Output the (X, Y) coordinate of the center of the cell containing the given text.  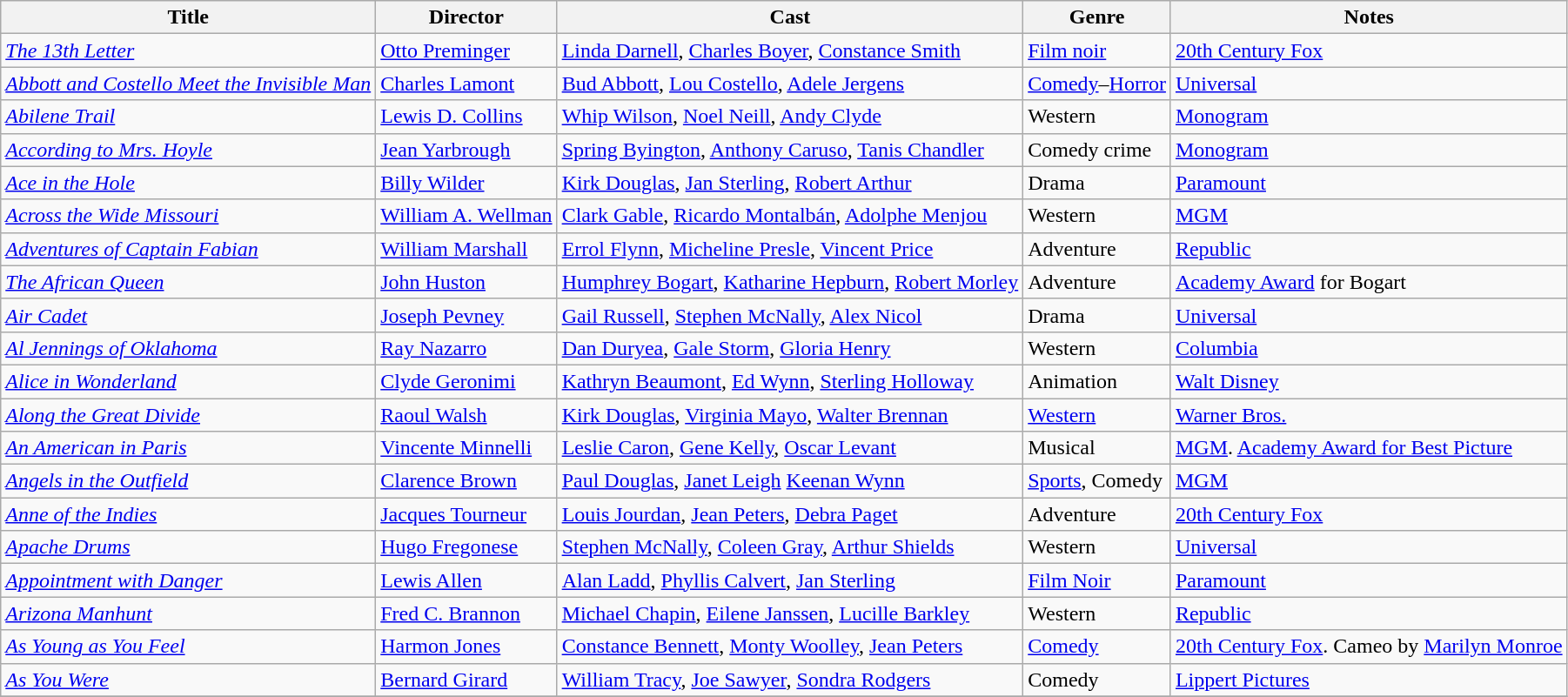
According to Mrs. Hoyle (188, 150)
Sports, Comedy (1097, 481)
Charles Lamont (466, 84)
The African Queen (188, 282)
Lippert Pictures (1369, 680)
Appointment with Danger (188, 580)
Billy Wilder (466, 183)
Kathryn Beaumont, Ed Wynn, Sterling Holloway (790, 381)
Leslie Caron, Gene Kelly, Oscar Levant (790, 448)
William Tracy, Joe Sawyer, Sondra Rodgers (790, 680)
Gail Russell, Stephen McNally, Alex Nicol (790, 315)
Hugo Fregonese (466, 547)
Al Jennings of Oklahoma (188, 348)
Across the Wide Missouri (188, 216)
Columbia (1369, 348)
Dan Duryea, Gale Storm, Gloria Henry (790, 348)
Comedy crime (1097, 150)
Alan Ladd, Phyllis Calvert, Jan Sterling (790, 580)
Humphrey Bogart, Katharine Hepburn, Robert Morley (790, 282)
Warner Bros. (1369, 415)
As Young as You Feel (188, 647)
As You Were (188, 680)
Raoul Walsh (466, 415)
Genre (1097, 17)
Bernard Girard (466, 680)
Constance Bennett, Monty Woolley, Jean Peters (790, 647)
Harmon Jones (466, 647)
Clyde Geronimi (466, 381)
William Marshall (466, 249)
Abilene Trail (188, 117)
Bud Abbott, Lou Costello, Adele Jergens (790, 84)
Musical (1097, 448)
Walt Disney (1369, 381)
Paul Douglas, Janet Leigh Keenan Wynn (790, 481)
Louis Jourdan, Jean Peters, Debra Paget (790, 514)
Angels in the Outfield (188, 481)
Vincente Minnelli (466, 448)
Jean Yarbrough (466, 150)
Film noir (1097, 50)
John Huston (466, 282)
MGM. Academy Award for Best Picture (1369, 448)
Animation (1097, 381)
Adventures of Captain Fabian (188, 249)
Fred C. Brannon (466, 613)
Along the Great Divide (188, 415)
Michael Chapin, Eilene Janssen, Lucille Barkley (790, 613)
The 13th Letter (188, 50)
Kirk Douglas, Virginia Mayo, Walter Brennan (790, 415)
Film Noir (1097, 580)
20th Century Fox. Cameo by Marilyn Monroe (1369, 647)
Abbott and Costello Meet the Invisible Man (188, 84)
Spring Byington, Anthony Caruso, Tanis Chandler (790, 150)
Notes (1369, 17)
Stephen McNally, Coleen Gray, Arthur Shields (790, 547)
Errol Flynn, Micheline Presle, Vincent Price (790, 249)
Apache Drums (188, 547)
Arizona Manhunt (188, 613)
Alice in Wonderland (188, 381)
Director (466, 17)
Anne of the Indies (188, 514)
Air Cadet (188, 315)
Academy Award for Bogart (1369, 282)
Jacques Tourneur (466, 514)
Ray Nazarro (466, 348)
Cast (790, 17)
William A. Wellman (466, 216)
Ace in the Hole (188, 183)
An American in Paris (188, 448)
Joseph Pevney (466, 315)
Clarence Brown (466, 481)
Lewis D. Collins (466, 117)
Lewis Allen (466, 580)
Clark Gable, Ricardo Montalbán, Adolphe Menjou (790, 216)
Otto Preminger (466, 50)
Linda Darnell, Charles Boyer, Constance Smith (790, 50)
Title (188, 17)
Kirk Douglas, Jan Sterling, Robert Arthur (790, 183)
Whip Wilson, Noel Neill, Andy Clyde (790, 117)
Comedy–Horror (1097, 84)
